Search for the cell housing the specified text and yield its (X, Y) center coordinate. 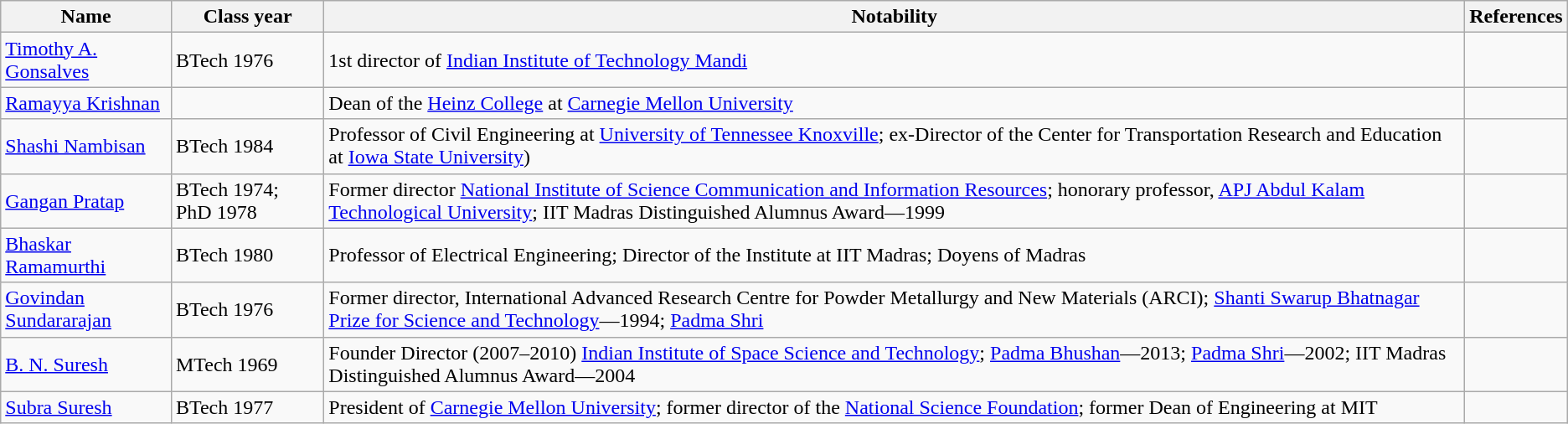
B. N. Suresh (86, 364)
Bhaskar Ramamurthi (86, 255)
Gangan Pratap (86, 201)
President of Carnegie Mellon University; former director of the National Science Foundation; former Dean of Engineering at MIT (895, 407)
MTech 1969 (247, 364)
Timothy A. Gonsalves (86, 60)
BTech 1974; PhD 1978 (247, 201)
BTech 1977 (247, 407)
Professor of Electrical Engineering; Director of the Institute at IIT Madras; Doyens of Madras (895, 255)
1st director of Indian Institute of Technology Mandi (895, 60)
Ramayya Krishnan (86, 103)
Govindan Sundararajan (86, 310)
Shashi Nambisan (86, 146)
BTech 1980 (247, 255)
Subra Suresh (86, 407)
Notability (895, 17)
Name (86, 17)
Class year (247, 17)
References (1516, 17)
BTech 1984 (247, 146)
Dean of the Heinz College at Carnegie Mellon University (895, 103)
